Output the (X, Y) coordinate of the center of the cell containing the given text.  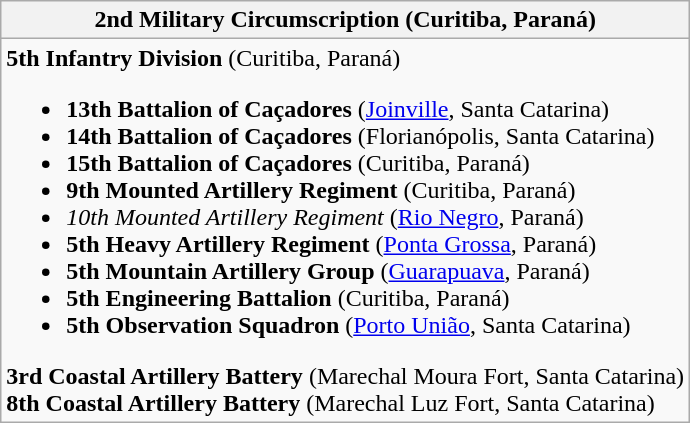
2nd Military Circumscription (Curitiba, Paraná) (346, 20)
